Output the [x, y] coordinate of the center of the cell containing the given text.  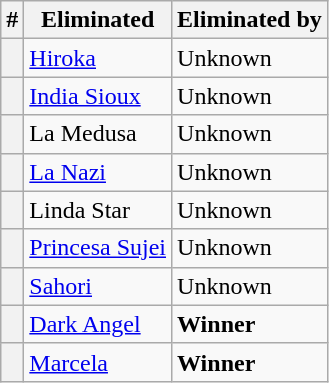
La Medusa [98, 134]
Hiroka [98, 58]
Sahori [98, 286]
Eliminated by [250, 20]
# [12, 20]
India Sioux [98, 96]
Marcela [98, 362]
Dark Angel [98, 324]
Princesa Sujei [98, 248]
Linda Star [98, 210]
La Nazi [98, 172]
Eliminated [98, 20]
